Scan for the cell matching the given text and deliver its [X, Y] coordinate at center. 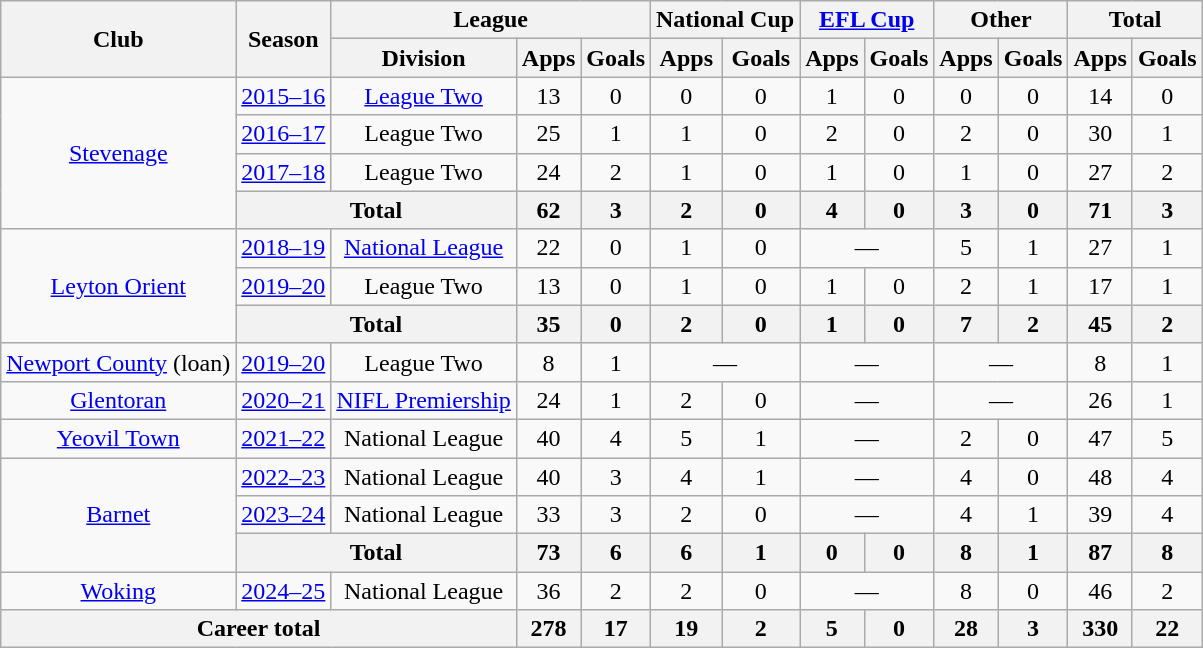
Barnet [118, 515]
73 [548, 553]
Career total [259, 629]
330 [1100, 629]
National Cup [726, 20]
28 [966, 629]
2021–22 [284, 438]
19 [687, 629]
2024–25 [284, 591]
45 [1100, 324]
2022–23 [284, 477]
NIFL Premiership [424, 400]
Yeovil Town [118, 438]
Division [424, 58]
Other [1001, 20]
33 [548, 515]
36 [548, 591]
2017–18 [284, 172]
Club [118, 39]
2023–24 [284, 515]
2018–19 [284, 248]
35 [548, 324]
48 [1100, 477]
Leyton Orient [118, 286]
47 [1100, 438]
46 [1100, 591]
Newport County (loan) [118, 362]
Season [284, 39]
87 [1100, 553]
278 [548, 629]
26 [1100, 400]
2015–16 [284, 96]
2020–21 [284, 400]
39 [1100, 515]
62 [548, 210]
Stevenage [118, 153]
2016–17 [284, 134]
EFL Cup [867, 20]
30 [1100, 134]
25 [548, 134]
Woking [118, 591]
7 [966, 324]
Glentoran [118, 400]
14 [1100, 96]
League [491, 20]
71 [1100, 210]
